Pinpoint the cell where the given text exists, returning its (x, y) midpoint coordinate. 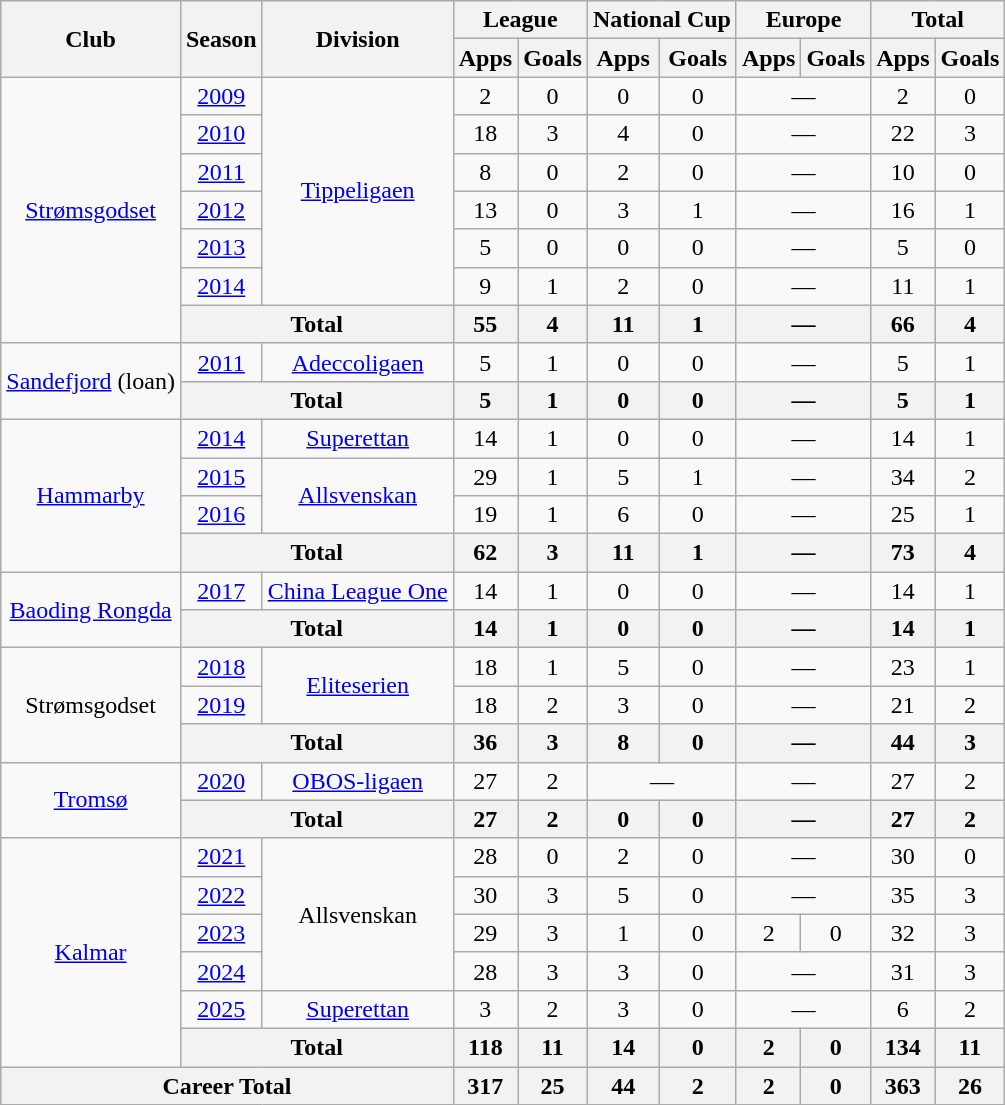
2012 (221, 210)
2025 (221, 1009)
19 (485, 515)
Career Total (227, 1085)
66 (903, 324)
2013 (221, 248)
13 (485, 210)
26 (970, 1085)
2009 (221, 96)
21 (903, 705)
2023 (221, 933)
2022 (221, 895)
2015 (221, 477)
National Cup (662, 20)
62 (485, 553)
23 (903, 667)
55 (485, 324)
10 (903, 172)
Adeccoligaen (358, 362)
Division (358, 39)
32 (903, 933)
Season (221, 39)
OBOS-ligaen (358, 781)
2010 (221, 134)
31 (903, 971)
22 (903, 134)
China League One (358, 591)
363 (903, 1085)
Baoding Rongda (91, 610)
317 (485, 1085)
73 (903, 553)
35 (903, 895)
Club (91, 39)
9 (485, 286)
36 (485, 743)
Hammarby (91, 495)
134 (903, 1047)
34 (903, 477)
Europe (803, 20)
Eliteserien (358, 686)
2019 (221, 705)
Kalmar (91, 952)
2021 (221, 857)
2018 (221, 667)
2017 (221, 591)
2016 (221, 515)
2020 (221, 781)
Sandefjord (loan) (91, 381)
Tippeligaen (358, 191)
2024 (221, 971)
League (520, 20)
118 (485, 1047)
16 (903, 210)
Tromsø (91, 800)
